From the cell containing the given text, extract its center point as [X, Y] coordinate. 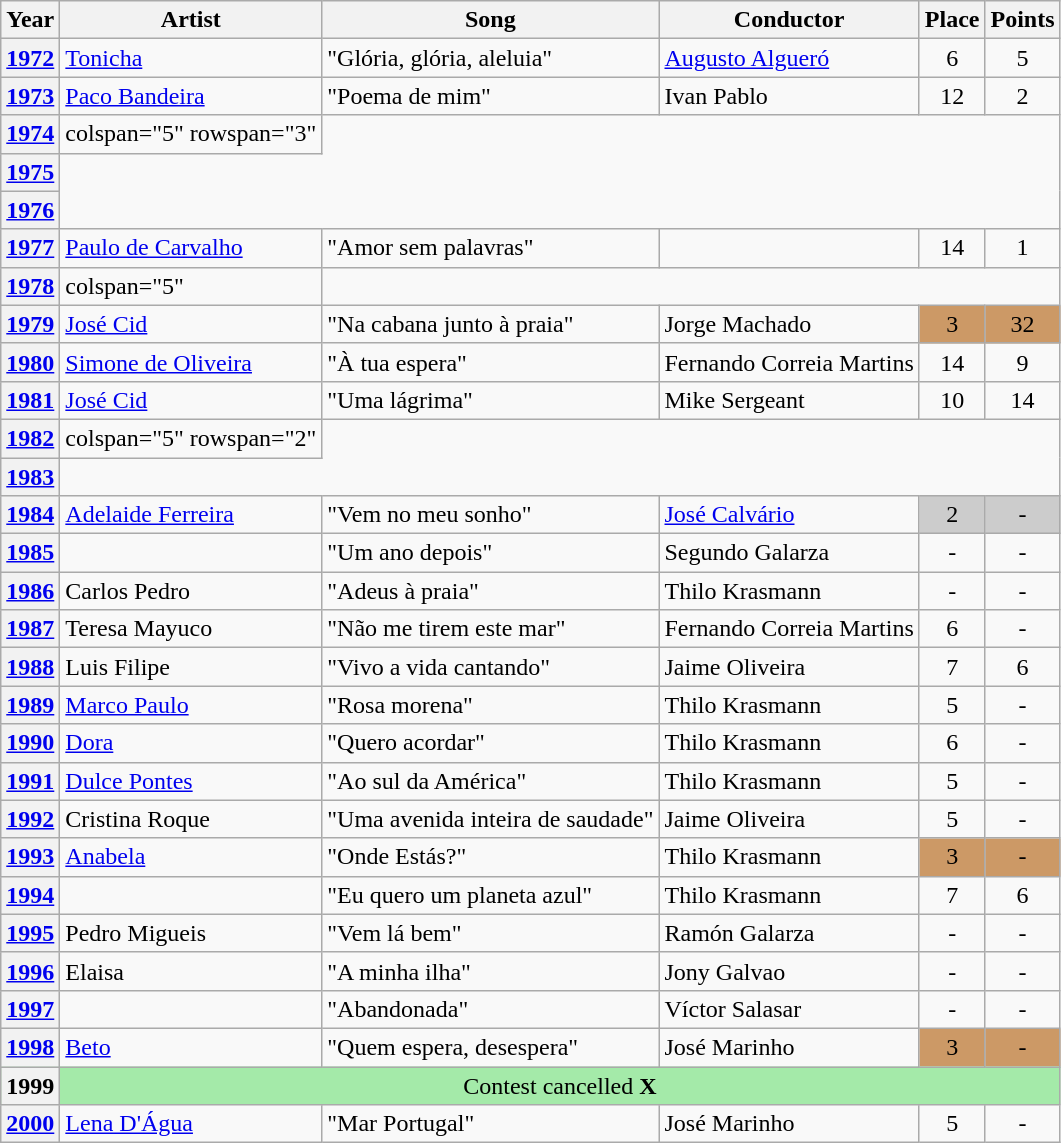
José Calvário [789, 515]
"Não me tirem este mar" [490, 629]
1990 [30, 743]
Víctor Salasar [789, 1009]
1996 [30, 971]
1977 [30, 248]
"Uma avenida inteira de saudade" [490, 819]
1986 [30, 591]
"A minha ilha" [490, 971]
Place [952, 20]
colspan="5" rowspan="2" [191, 438]
1997 [30, 1009]
Tonicha [191, 58]
"Onde Estás?" [490, 857]
Ivan Pablo [789, 96]
Segundo Galarza [789, 553]
1974 [30, 134]
Dulce Pontes [191, 781]
1972 [30, 58]
Cristina Roque [191, 819]
10 [952, 400]
Jorge Machado [789, 324]
1979 [30, 324]
Elaisa [191, 971]
"À tua espera" [490, 362]
1985 [30, 553]
2000 [30, 1124]
"Quem espera, desespera" [490, 1047]
1999 [30, 1085]
1 [1022, 248]
Mike Sergeant [789, 400]
1992 [30, 819]
1976 [30, 210]
Carlos Pedro [191, 591]
1984 [30, 515]
"Uma lágrima" [490, 400]
Luis Filipe [191, 667]
Jony Galvao [789, 971]
Artist [191, 20]
colspan="5" [191, 286]
Song [490, 20]
Teresa Mayuco [191, 629]
Simone de Oliveira [191, 362]
"Eu quero um planeta azul" [490, 895]
Paco Bandeira [191, 96]
"Abandonada" [490, 1009]
1975 [30, 172]
"Vem no meu sonho" [490, 515]
"Vem lá bem" [490, 933]
1978 [30, 286]
1987 [30, 629]
"Rosa morena" [490, 705]
"Ao sul da América" [490, 781]
1994 [30, 895]
12 [952, 96]
Adelaide Ferreira [191, 515]
Marco Paulo [191, 705]
colspan="5" rowspan="3" [191, 134]
"Adeus à praia" [490, 591]
1981 [30, 400]
"Quero acordar" [490, 743]
"Poema de mim" [490, 96]
"Um ano depois" [490, 553]
"Vivo a vida cantando" [490, 667]
1980 [30, 362]
Contest cancelled X [560, 1085]
1988 [30, 667]
9 [1022, 362]
"Mar Portugal" [490, 1124]
1982 [30, 438]
Points [1022, 20]
Beto [191, 1047]
1983 [30, 477]
Paulo de Carvalho [191, 248]
1989 [30, 705]
1973 [30, 96]
Ramón Galarza [789, 933]
32 [1022, 324]
Pedro Migueis [191, 933]
Conductor [789, 20]
Augusto Algueró [789, 58]
1991 [30, 781]
1998 [30, 1047]
Lena D'Água [191, 1124]
1993 [30, 857]
Anabela [191, 857]
Dora [191, 743]
"Na cabana junto à praia" [490, 324]
1995 [30, 933]
"Amor sem palavras" [490, 248]
Year [30, 20]
"Glória, glória, aleluia" [490, 58]
